Return the [X, Y] coordinate for the center point of the cell that contains the specified text.  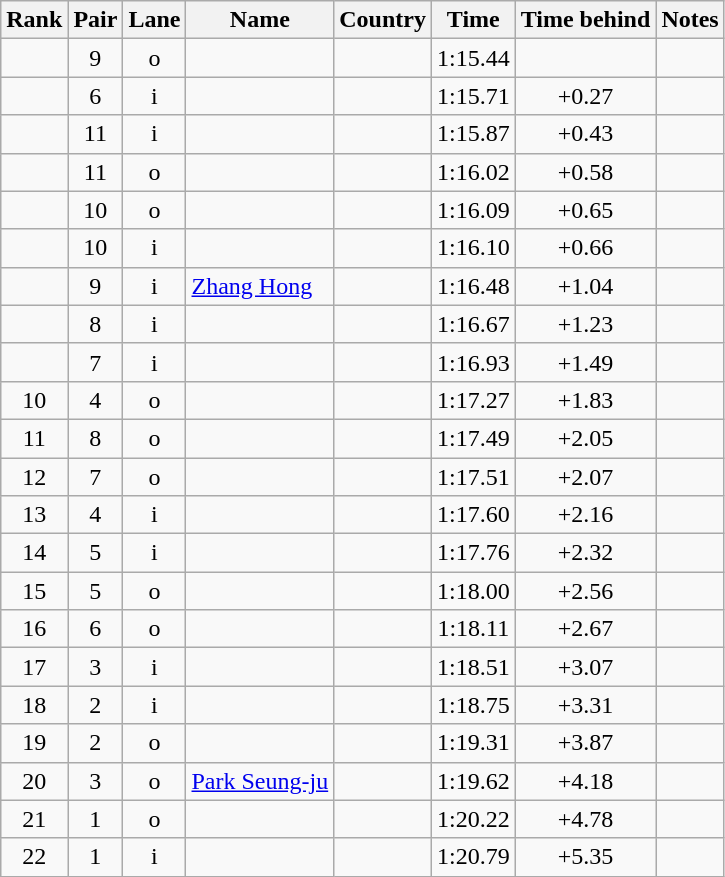
+2.16 [586, 515]
1:16.09 [473, 210]
1:16.93 [473, 362]
Name [260, 20]
+4.18 [586, 781]
1:17.51 [473, 477]
14 [34, 553]
+2.07 [586, 477]
+2.32 [586, 553]
+2.05 [586, 438]
+2.67 [586, 629]
1:17.27 [473, 400]
1:20.22 [473, 819]
1:18.75 [473, 705]
1:17.49 [473, 438]
1:15.87 [473, 134]
1:16.48 [473, 286]
13 [34, 515]
1:18.51 [473, 667]
+0.58 [586, 172]
+1.23 [586, 324]
+0.43 [586, 134]
1:15.44 [473, 58]
1:19.31 [473, 743]
21 [34, 819]
1:15.71 [473, 96]
20 [34, 781]
Time [473, 20]
+5.35 [586, 857]
Zhang Hong [260, 286]
18 [34, 705]
12 [34, 477]
1:20.79 [473, 857]
+1.83 [586, 400]
+2.56 [586, 591]
1:18.00 [473, 591]
+3.07 [586, 667]
1:18.11 [473, 629]
+0.66 [586, 248]
22 [34, 857]
Park Seung-ju [260, 781]
+0.65 [586, 210]
1:16.67 [473, 324]
+3.87 [586, 743]
15 [34, 591]
1:16.02 [473, 172]
16 [34, 629]
Lane [154, 20]
+4.78 [586, 819]
1:17.60 [473, 515]
19 [34, 743]
17 [34, 667]
Country [383, 20]
+0.27 [586, 96]
+1.04 [586, 286]
+1.49 [586, 362]
Time behind [586, 20]
1:16.10 [473, 248]
Notes [690, 20]
1:17.76 [473, 553]
+3.31 [586, 705]
Pair [96, 20]
1:19.62 [473, 781]
Rank [34, 20]
